Identify which cell holds the provided text, then report its (X, Y) central coordinate. 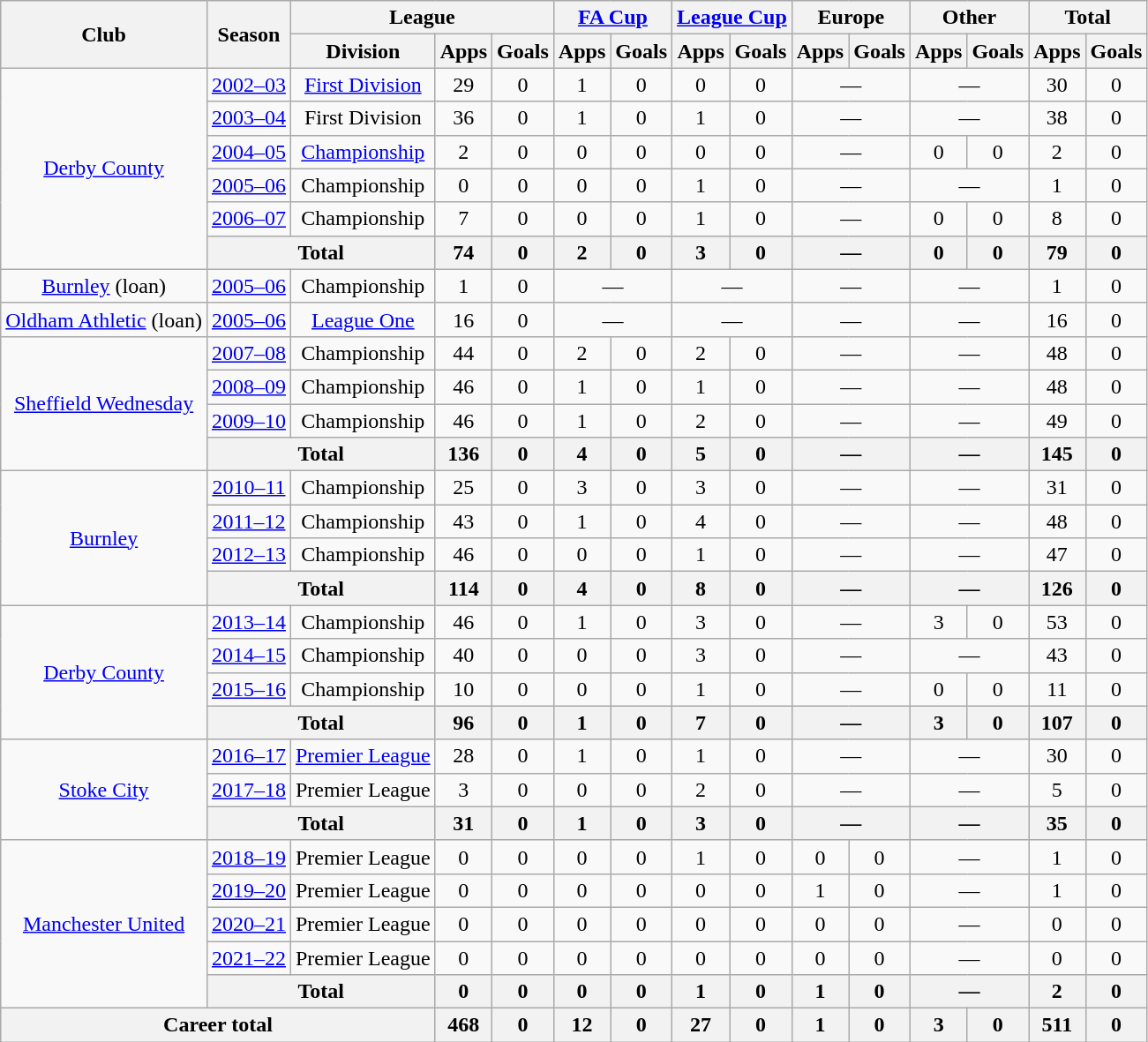
Manchester United (104, 924)
27 (701, 1025)
2021–22 (249, 957)
10 (463, 689)
Club (104, 34)
2013–14 (249, 622)
74 (463, 252)
2002–03 (249, 85)
2007–08 (249, 353)
145 (1057, 454)
2012–13 (249, 555)
2019–20 (249, 890)
79 (1057, 252)
2015–16 (249, 689)
49 (1057, 421)
League Cup (732, 18)
Europe (851, 18)
League One (363, 319)
12 (582, 1025)
2010–11 (249, 488)
35 (1057, 823)
107 (1057, 723)
29 (463, 85)
2020–21 (249, 924)
Other (969, 18)
2004–05 (249, 152)
Burnley (loan) (104, 286)
468 (463, 1025)
96 (463, 723)
Career total (218, 1025)
Oldham Athletic (loan) (104, 319)
Burnley (104, 538)
38 (1057, 118)
2014–15 (249, 656)
FA Cup (612, 18)
2006–07 (249, 219)
2016–17 (249, 756)
Division (363, 51)
2017–18 (249, 790)
Sheffield Wednesday (104, 403)
114 (463, 588)
2011–12 (249, 521)
44 (463, 353)
2009–10 (249, 421)
League (422, 18)
25 (463, 488)
2018–19 (249, 857)
511 (1057, 1025)
40 (463, 656)
11 (1057, 689)
28 (463, 756)
126 (1057, 588)
53 (1057, 622)
Season (249, 34)
47 (1057, 555)
2003–04 (249, 118)
Stoke City (104, 790)
136 (463, 454)
36 (463, 118)
2008–09 (249, 386)
